Scan for the cell matching the given text and deliver its (x, y) coordinate at center. 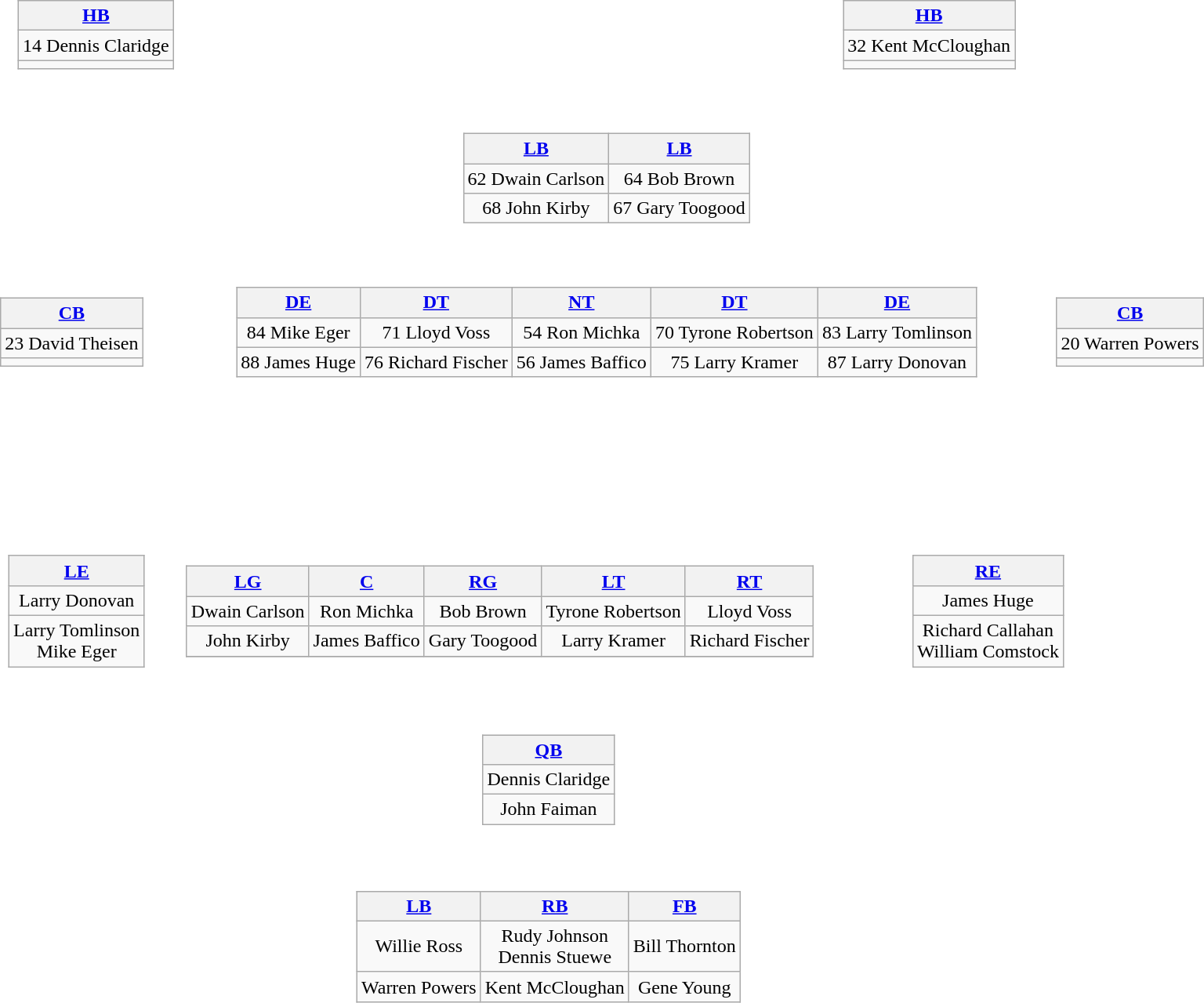
James Baffico (367, 641)
32 Kent McCloughan (930, 45)
LG (248, 581)
88 James Huge (299, 362)
LG C RG LT RT Dwain Carlson Ron Michka Bob Brown Tyrone Robertson Lloyd Voss John Kirby James Baffico Gary Toogood Larry Kramer Richard Fischer (547, 600)
RE James Huge Richard Callahan William Comstock (1007, 600)
Larry Donovan (77, 600)
70 Tyrone Robertson (734, 332)
Richard Callahan William Comstock (988, 641)
RB (555, 906)
Larry Tomlinson Mike Eger (77, 641)
Gary Toogood (483, 641)
Warren Powers (419, 987)
Bill Thornton (684, 947)
68 John Kirby (536, 208)
54 Ron Michka (582, 332)
Kent McCloughan (555, 987)
John Kirby (248, 641)
76 Richard Fischer (436, 362)
LE Larry Donovan Larry Tomlinson Mike Eger (95, 600)
RT (749, 581)
Richard Fischer (749, 641)
Gene Young (684, 987)
NT (582, 302)
71 Lloyd Voss (436, 332)
87 Larry Donovan (897, 362)
Tyrone Robertson (613, 611)
QB (549, 750)
23 David Theisen (72, 343)
James Huge (988, 600)
56 James Baffico (582, 362)
C (367, 581)
67 Gary Toogood (680, 208)
14 Dennis Claridge (96, 45)
84 Mike Eger (299, 332)
Larry Kramer (613, 641)
62 Dwain Carlson (536, 178)
Dwain Carlson (248, 611)
QB Dennis Claridge John Faiman (558, 769)
75 Larry Kramer (734, 362)
Ron Michka (367, 611)
Dennis Claridge (549, 780)
20 Warren Powers (1130, 343)
Willie Ross (419, 947)
83 Larry Tomlinson (897, 332)
Rudy Johnson Dennis Stuewe (555, 947)
Bob Brown (483, 611)
LB LB 62 Dwain Carlson 64 Bob Brown 68 John Kirby 67 Gary Toogood (615, 168)
64 Bob Brown (680, 178)
Lloyd Voss (749, 611)
LE (77, 570)
John Faiman (549, 809)
FB (684, 906)
RG (483, 581)
LT (613, 581)
RE (988, 570)
